For the text-containing cell, return its midpoint in [X, Y] coordinate format. 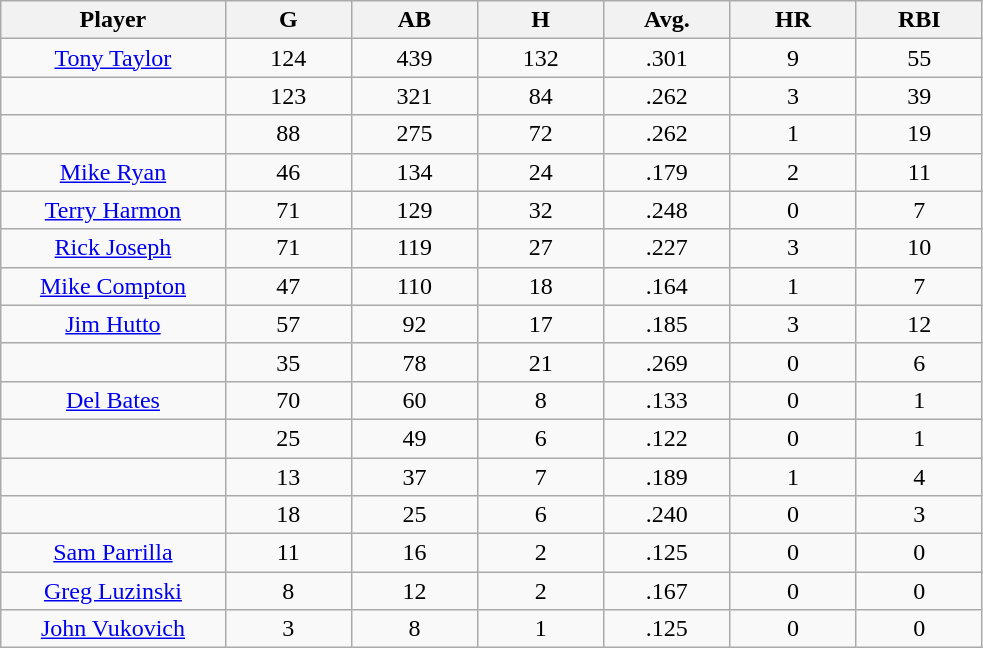
.189 [667, 477]
275 [414, 134]
84 [541, 96]
Tony Taylor [113, 58]
24 [541, 172]
.269 [667, 362]
Terry Harmon [113, 210]
RBI [919, 20]
439 [414, 58]
39 [919, 96]
72 [541, 134]
124 [288, 58]
Avg. [667, 20]
10 [919, 248]
Sam Parrilla [113, 553]
Mike Ryan [113, 172]
Mike Compton [113, 286]
35 [288, 362]
Greg Luzinski [113, 591]
119 [414, 248]
.164 [667, 286]
32 [541, 210]
AB [414, 20]
John Vukovich [113, 629]
13 [288, 477]
H [541, 20]
19 [919, 134]
70 [288, 400]
129 [414, 210]
.122 [667, 438]
Del Bates [113, 400]
.227 [667, 248]
.301 [667, 58]
123 [288, 96]
.240 [667, 515]
78 [414, 362]
134 [414, 172]
57 [288, 324]
46 [288, 172]
.185 [667, 324]
HR [793, 20]
37 [414, 477]
Rick Joseph [113, 248]
110 [414, 286]
Player [113, 20]
17 [541, 324]
321 [414, 96]
21 [541, 362]
55 [919, 58]
27 [541, 248]
92 [414, 324]
.248 [667, 210]
16 [414, 553]
132 [541, 58]
4 [919, 477]
.133 [667, 400]
49 [414, 438]
.167 [667, 591]
60 [414, 400]
88 [288, 134]
Jim Hutto [113, 324]
47 [288, 286]
G [288, 20]
.179 [667, 172]
9 [793, 58]
